Find where the given text appears and provide that cell's center as [x, y] coordinate. 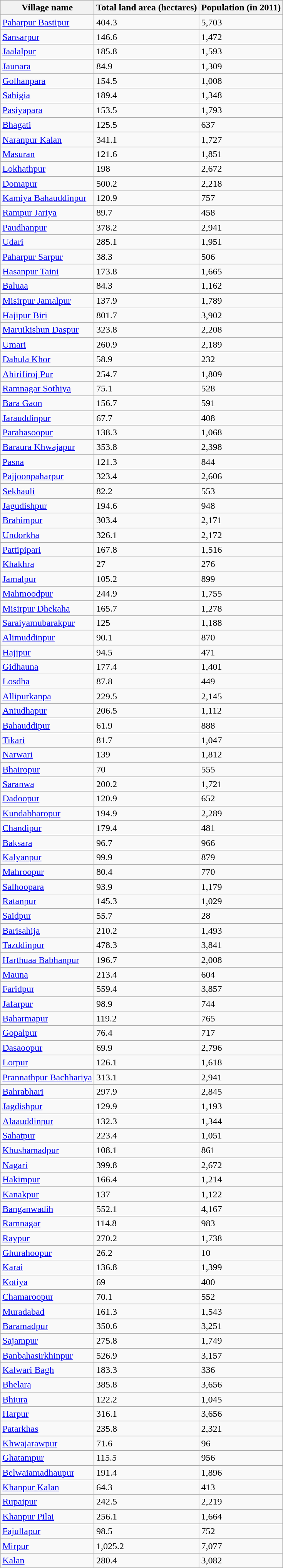
555 [241, 769]
Muradabad [47, 1311]
400 [241, 1282]
Saranwa [47, 784]
404.3 [146, 22]
276 [241, 564]
Pasiyapara [47, 110]
2,606 [241, 476]
3,841 [241, 945]
Patarkhas [47, 1429]
270.2 [146, 1238]
285.1 [146, 242]
Parabasoopur [47, 433]
408 [241, 418]
Baluaa [47, 286]
84.9 [146, 66]
Paharpur Sarpur [47, 257]
126.1 [146, 1062]
75.1 [146, 388]
Tikari [47, 740]
Sekhauli [47, 491]
326.1 [146, 535]
Baramadpur [47, 1326]
1,025.2 [146, 1546]
1,755 [241, 593]
146.6 [146, 37]
481 [241, 828]
Umari [47, 344]
166.4 [146, 1180]
196.7 [146, 960]
179.4 [146, 828]
Jagdishpur [47, 1106]
280.4 [146, 1560]
1,122 [241, 1194]
84.3 [146, 286]
139 [146, 755]
2,321 [241, 1429]
Banbahasirkhinpur [47, 1355]
81.7 [146, 740]
2,145 [241, 696]
Misirpur Jamalpur [47, 301]
983 [241, 1224]
1,738 [241, 1238]
1,193 [241, 1106]
256.1 [146, 1516]
89.7 [146, 213]
765 [241, 1018]
Mirpur [47, 1546]
98.5 [146, 1531]
90.1 [146, 637]
Khanpur Pilai [47, 1516]
1,401 [241, 667]
385.8 [146, 1385]
Kamiya Bahauddinpur [47, 198]
194.9 [146, 813]
206.5 [146, 711]
Masuran [47, 154]
Bhagati [47, 125]
Alimuddinpur [47, 637]
Bahrabhari [47, 1092]
55.7 [146, 916]
378.2 [146, 227]
67.7 [146, 418]
191.4 [146, 1473]
5,703 [241, 22]
Banganwadih [47, 1209]
1,812 [241, 755]
297.9 [146, 1092]
313.1 [146, 1077]
Harpur [47, 1414]
1,721 [241, 784]
223.4 [146, 1136]
2,218 [241, 184]
198 [146, 169]
1,896 [241, 1473]
1,593 [241, 52]
Kalan [47, 1560]
Ramnagar Sothiya [47, 388]
Jarauddinpur [47, 418]
69.9 [146, 1048]
Udari [47, 242]
Bhairopur [47, 769]
10 [241, 1253]
61.9 [146, 725]
888 [241, 725]
Jagudishpur [47, 506]
125 [146, 623]
2,398 [241, 447]
Prannathpur Bachhariya [47, 1077]
1,789 [241, 301]
Mauna [47, 975]
Tazddinpur [47, 945]
Hasanpur Taini [47, 271]
478.3 [146, 945]
1,618 [241, 1062]
Rampur Jariya [47, 213]
717 [241, 1033]
Khakhra [47, 564]
28 [241, 916]
177.4 [146, 667]
Raypur [47, 1238]
96.7 [146, 843]
Ghatampur [47, 1458]
64.3 [146, 1487]
303.4 [146, 520]
232 [241, 359]
Allipurkanpa [47, 696]
899 [241, 579]
316.1 [146, 1414]
Dadoopur [47, 799]
Jamalpur [47, 579]
Saraiyamubarakpur [47, 623]
3,857 [241, 989]
70.1 [146, 1297]
Mahmoodpur [47, 593]
229.5 [146, 696]
1,472 [241, 37]
Paudhanpur [47, 227]
Maruikishun Daspur [47, 330]
2,796 [241, 1048]
96 [241, 1443]
553 [241, 491]
Kalyanpur [47, 857]
Pattipipari [47, 550]
153.5 [146, 110]
1,068 [241, 433]
323.4 [146, 476]
3,082 [241, 1560]
Kalwari Bagh [47, 1370]
3,902 [241, 315]
Population (in 2011) [241, 8]
1,162 [241, 286]
Bhiura [47, 1399]
Ratanpur [47, 901]
Khushamadpur [47, 1150]
235.8 [146, 1429]
861 [241, 1150]
87.8 [146, 682]
336 [241, 1370]
121.6 [146, 154]
125.5 [146, 125]
801.7 [146, 315]
948 [241, 506]
Ghurahoopur [47, 1253]
80.4 [146, 872]
7,077 [241, 1546]
200.2 [146, 784]
757 [241, 198]
1,008 [241, 81]
Kundabharopur [47, 813]
1,278 [241, 608]
98.9 [146, 1004]
213.4 [146, 975]
1,112 [241, 711]
260.9 [146, 344]
1,047 [241, 740]
506 [241, 257]
2,008 [241, 960]
93.9 [146, 886]
449 [241, 682]
185.8 [146, 52]
2,172 [241, 535]
Bahauddipur [47, 725]
115.5 [146, 1458]
526.9 [146, 1355]
27 [146, 564]
Mahroopur [47, 872]
Jaunara [47, 66]
Barisahija [47, 931]
Hajipur Biri [47, 315]
Khwajarawpur [47, 1443]
Jaalalpur [47, 52]
1,045 [241, 1399]
122.2 [146, 1399]
458 [241, 213]
242.5 [146, 1502]
1,516 [241, 550]
1,214 [241, 1180]
244.9 [146, 593]
183.3 [146, 1370]
Aniudhapur [47, 711]
Gopalpur [47, 1033]
173.8 [146, 271]
Sahigia [47, 95]
Sansarpur [47, 37]
323.8 [146, 330]
Nagari [47, 1165]
Saidpur [47, 916]
956 [241, 1458]
1,749 [241, 1341]
1,851 [241, 154]
1,348 [241, 95]
1,344 [241, 1121]
Misirpur Dhekaha [47, 608]
2,208 [241, 330]
2,845 [241, 1092]
1,309 [241, 66]
1,793 [241, 110]
Faridpur [47, 989]
Lokhathpur [47, 169]
Total land area (hectares) [146, 8]
Chamaroopur [47, 1297]
70 [146, 769]
559.4 [146, 989]
1,951 [241, 242]
3,251 [241, 1326]
Belwaiamadhaupur [47, 1473]
161.3 [146, 1311]
350.6 [146, 1326]
2,189 [241, 344]
399.8 [146, 1165]
69 [146, 1282]
1,179 [241, 886]
108.1 [146, 1150]
105.2 [146, 579]
844 [241, 462]
Hajipur [47, 652]
Dahula Khor [47, 359]
Dasaoopur [47, 1048]
82.2 [146, 491]
Chandipur [47, 828]
114.8 [146, 1224]
341.1 [146, 139]
1,809 [241, 374]
752 [241, 1531]
Bara Gaon [47, 403]
Ahirifiroj Pur [47, 374]
Lorpur [47, 1062]
Fajullapur [47, 1531]
145.3 [146, 901]
Undorkha [47, 535]
Ramnagar [47, 1224]
Kanakpur [47, 1194]
Domapur [47, 184]
138.3 [146, 433]
500.2 [146, 184]
1,399 [241, 1267]
591 [241, 403]
132.3 [146, 1121]
Naranpur Kalan [47, 139]
604 [241, 975]
Losdha [47, 682]
Rupaipur [47, 1502]
Gidhauna [47, 667]
Baraura Khwajapur [47, 447]
353.8 [146, 447]
129.9 [146, 1106]
99.9 [146, 857]
Kotiya [47, 1282]
1,727 [241, 139]
1,493 [241, 931]
Khanpur Kalan [47, 1487]
58.9 [146, 359]
119.2 [146, 1018]
167.8 [146, 550]
966 [241, 843]
137 [146, 1194]
136.8 [146, 1267]
38.3 [146, 257]
637 [241, 125]
1,543 [241, 1311]
Karai [47, 1267]
471 [241, 652]
879 [241, 857]
137.9 [146, 301]
Jafarpur [47, 1004]
Pasna [47, 462]
156.7 [146, 403]
Brahimpur [47, 520]
Pajjoonpaharpur [47, 476]
652 [241, 799]
4,167 [241, 1209]
Golhanpara [47, 81]
Narwari [47, 755]
Salhoopara [47, 886]
165.7 [146, 608]
1,188 [241, 623]
189.4 [146, 95]
Village name [47, 8]
552 [241, 1297]
154.5 [146, 81]
Harthuaa Babhanpur [47, 960]
1,051 [241, 1136]
2,289 [241, 813]
3,157 [241, 1355]
770 [241, 872]
275.8 [146, 1341]
210.2 [146, 931]
Bhelara [47, 1385]
Baharmapur [47, 1018]
552.1 [146, 1209]
Sahatpur [47, 1136]
71.6 [146, 1443]
413 [241, 1487]
Paharpur Bastipur [47, 22]
1,665 [241, 271]
94.5 [146, 652]
Alaauddinpur [47, 1121]
26.2 [146, 1253]
76.4 [146, 1033]
254.7 [146, 374]
528 [241, 388]
1,664 [241, 1516]
1,029 [241, 901]
744 [241, 1004]
2,171 [241, 520]
2,219 [241, 1502]
870 [241, 637]
Baksara [47, 843]
Hakimpur [47, 1180]
121.3 [146, 462]
Sajampur [47, 1341]
194.6 [146, 506]
